Return [x, y] of the center of cell containing provided text 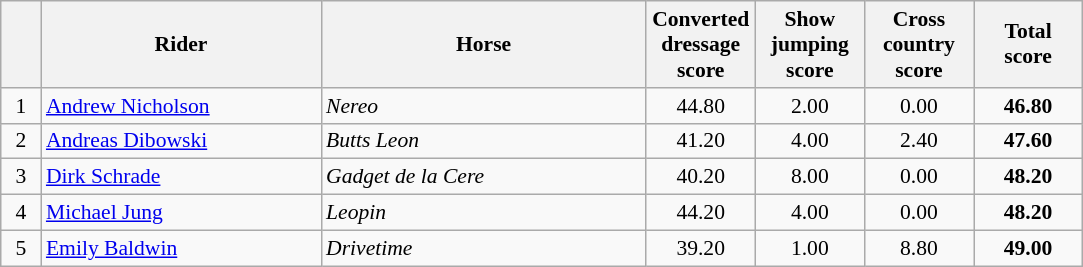
Leopin [484, 213]
Butts Leon [484, 141]
2 [21, 141]
8.80 [918, 248]
4 [21, 213]
Cross countryscore [918, 44]
Andreas Dibowski [181, 141]
2.40 [918, 141]
44.20 [700, 213]
44.80 [700, 106]
49.00 [1028, 248]
40.20 [700, 177]
Totalscore [1028, 44]
47.60 [1028, 141]
5 [21, 248]
8.00 [810, 177]
Horse [484, 44]
Andrew Nicholson [181, 106]
Emily Baldwin [181, 248]
3 [21, 177]
Drivetime [484, 248]
41.20 [700, 141]
Show jumpingscore [810, 44]
Rider [181, 44]
Converted dressagescore [700, 44]
Michael Jung [181, 213]
39.20 [700, 248]
Gadget de la Cere [484, 177]
46.80 [1028, 106]
Dirk Schrade [181, 177]
1 [21, 106]
1.00 [810, 248]
2.00 [810, 106]
Nereo [484, 106]
